Determine the (x, y) coordinate at the center of the cell enclosing the given text.  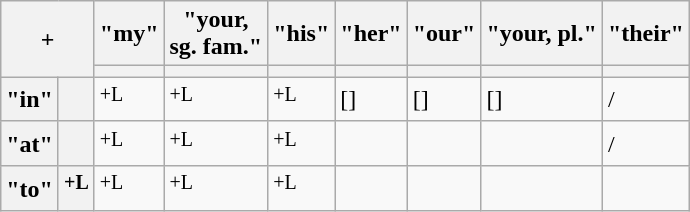
"in" (30, 100)
"my" (129, 34)
"her" (371, 34)
"at" (30, 144)
"our" (444, 34)
"your,sg. fam." (216, 34)
+ (48, 39)
"their" (646, 34)
"to" (30, 188)
"his" (302, 34)
"your, pl." (542, 34)
